Locate the cell with the specified text and output its (x, y) center coordinate. 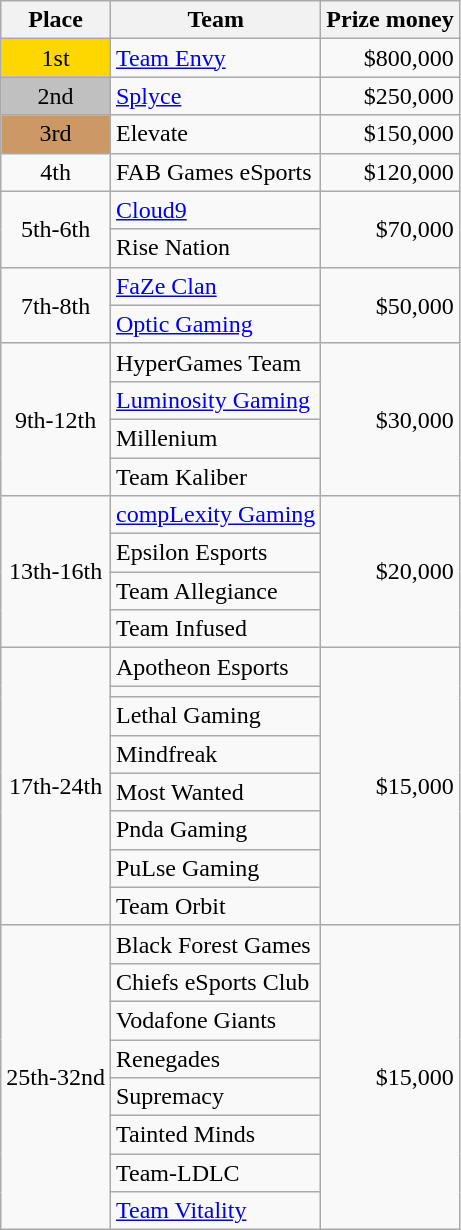
Renegades (215, 1059)
25th-32nd (56, 1077)
Place (56, 20)
Splyce (215, 96)
Team Infused (215, 629)
Prize money (390, 20)
Tainted Minds (215, 1135)
13th-16th (56, 572)
$70,000 (390, 229)
3rd (56, 134)
Supremacy (215, 1097)
Optic Gaming (215, 324)
Chiefs eSports Club (215, 982)
Rise Nation (215, 248)
$20,000 (390, 572)
Most Wanted (215, 792)
5th-6th (56, 229)
$800,000 (390, 58)
Cloud9 (215, 210)
Millenium (215, 438)
Team Orbit (215, 906)
Apotheon Esports (215, 667)
4th (56, 172)
FaZe Clan (215, 286)
Pnda Gaming (215, 830)
Black Forest Games (215, 944)
FAB Games eSports (215, 172)
$30,000 (390, 419)
Team Kaliber (215, 477)
HyperGames Team (215, 362)
$50,000 (390, 305)
17th-24th (56, 787)
Mindfreak (215, 754)
Vodafone Giants (215, 1020)
1st (56, 58)
compLexity Gaming (215, 515)
Team (215, 20)
Elevate (215, 134)
7th-8th (56, 305)
Epsilon Esports (215, 553)
Team-LDLC (215, 1173)
2nd (56, 96)
$250,000 (390, 96)
$150,000 (390, 134)
Team Envy (215, 58)
9th-12th (56, 419)
$120,000 (390, 172)
Team Vitality (215, 1211)
Team Allegiance (215, 591)
PuLse Gaming (215, 868)
Lethal Gaming (215, 716)
Luminosity Gaming (215, 400)
